Provide the [X, Y] coordinate of the cell's center where the given text is located.  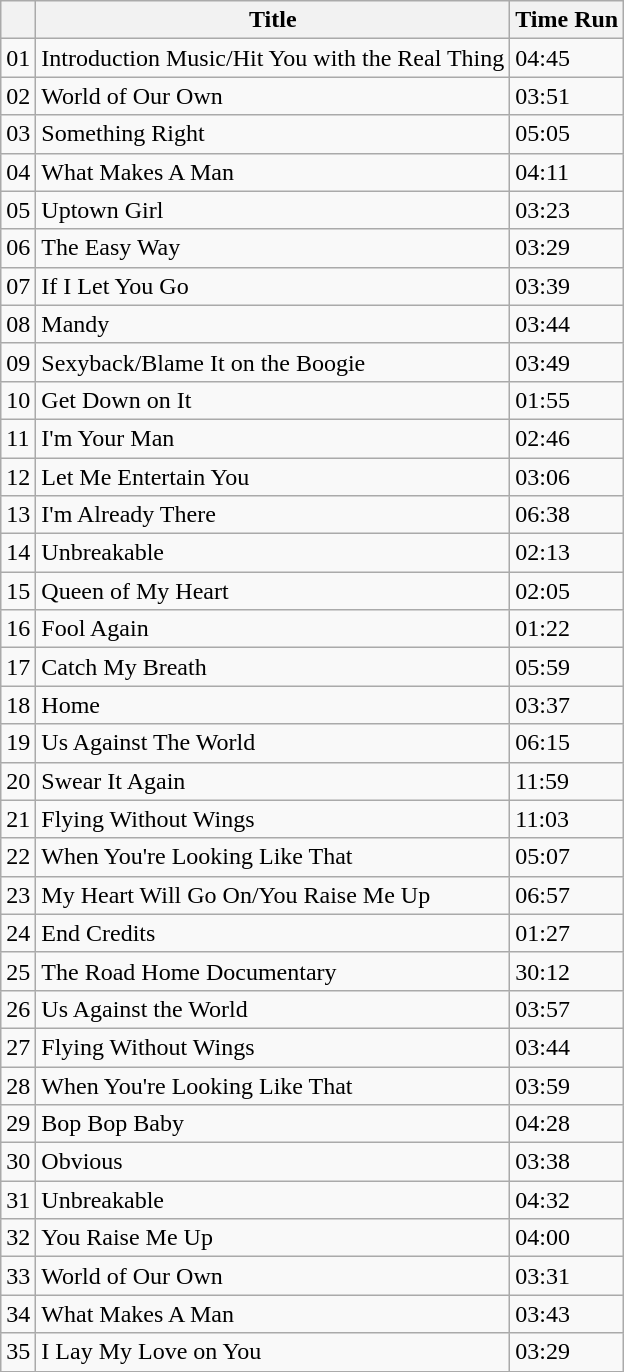
03:59 [567, 1085]
07 [18, 286]
24 [18, 933]
02:13 [567, 553]
18 [18, 705]
Mandy [273, 324]
20 [18, 781]
End Credits [273, 933]
02 [18, 96]
31 [18, 1200]
If I Let You Go [273, 286]
04:11 [567, 172]
Swear It Again [273, 781]
Fool Again [273, 629]
Something Right [273, 134]
04:00 [567, 1238]
03:31 [567, 1276]
I'm Already There [273, 515]
Us Against The World [273, 743]
02:46 [567, 438]
25 [18, 971]
32 [18, 1238]
The Easy Way [273, 248]
05:07 [567, 857]
03:38 [567, 1162]
Introduction Music/Hit You with the Real Thing [273, 58]
05:59 [567, 667]
03:06 [567, 477]
My Heart Will Go On/You Raise Me Up [273, 895]
26 [18, 1009]
Let Me Entertain You [273, 477]
35 [18, 1352]
03:57 [567, 1009]
30 [18, 1162]
I Lay My Love on You [273, 1352]
Time Run [567, 20]
23 [18, 895]
14 [18, 553]
02:05 [567, 591]
05:05 [567, 134]
01:27 [567, 933]
34 [18, 1314]
13 [18, 515]
05 [18, 210]
03:37 [567, 705]
03 [18, 134]
10 [18, 400]
29 [18, 1124]
I'm Your Man [273, 438]
11:03 [567, 819]
Catch My Breath [273, 667]
03:39 [567, 286]
09 [18, 362]
01:22 [567, 629]
04:32 [567, 1200]
22 [18, 857]
Sexyback/Blame It on the Boogie [273, 362]
Get Down on It [273, 400]
06 [18, 248]
Us Against the World [273, 1009]
03:49 [567, 362]
21 [18, 819]
19 [18, 743]
30:12 [567, 971]
Home [273, 705]
16 [18, 629]
01 [18, 58]
Queen of My Heart [273, 591]
06:15 [567, 743]
04:28 [567, 1124]
11 [18, 438]
08 [18, 324]
17 [18, 667]
The Road Home Documentary [273, 971]
06:38 [567, 515]
03:51 [567, 96]
03:43 [567, 1314]
06:57 [567, 895]
12 [18, 477]
Bop Bop Baby [273, 1124]
15 [18, 591]
11:59 [567, 781]
04:45 [567, 58]
33 [18, 1276]
Title [273, 20]
03:23 [567, 210]
01:55 [567, 400]
28 [18, 1085]
Obvious [273, 1162]
You Raise Me Up [273, 1238]
04 [18, 172]
27 [18, 1047]
Uptown Girl [273, 210]
